Find where the given text appears and provide that cell's center as (X, Y) coordinate. 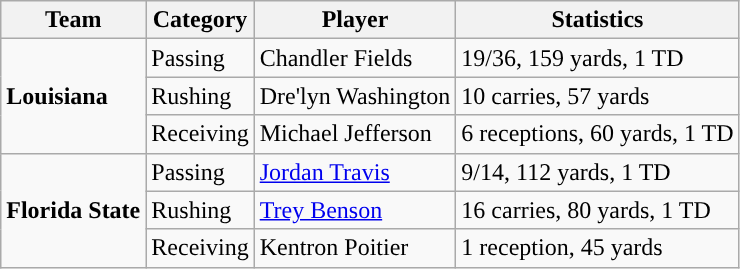
Team (74, 20)
Trey Benson (355, 210)
Michael Jefferson (355, 134)
Player (355, 20)
Dre'lyn Washington (355, 96)
1 reception, 45 yards (598, 248)
Statistics (598, 20)
6 receptions, 60 yards, 1 TD (598, 134)
16 carries, 80 yards, 1 TD (598, 210)
9/14, 112 yards, 1 TD (598, 172)
10 carries, 57 yards (598, 96)
Chandler Fields (355, 58)
Kentron Poitier (355, 248)
Category (200, 20)
19/36, 159 yards, 1 TD (598, 58)
Florida State (74, 210)
Jordan Travis (355, 172)
Louisiana (74, 96)
